Return [x, y] of the center of cell containing provided text 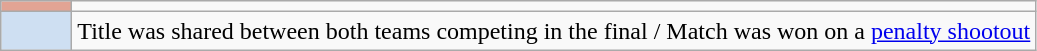
Title was shared between both teams competing in the final / Match was won on a penalty shootout [554, 31]
